Provide the (x, y) coordinate of the cell's center where the given text is located.  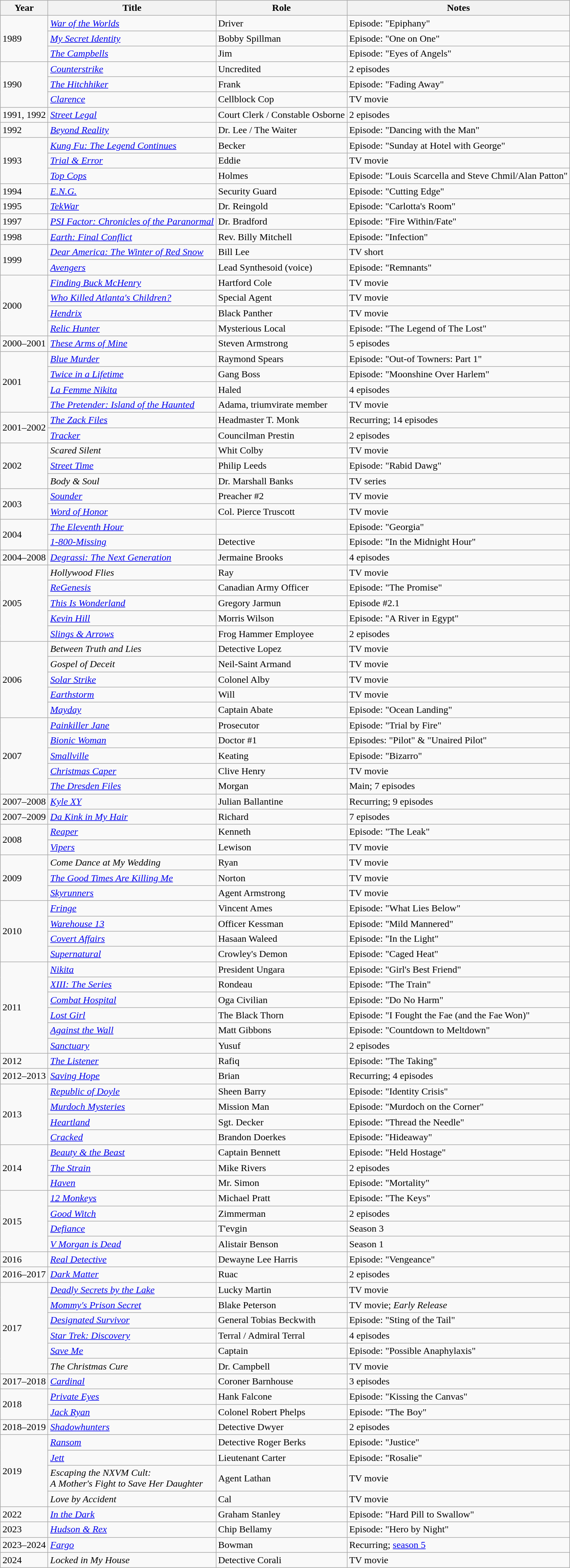
Episode: "Murdoch on the Corner" (459, 1107)
Episode: "Georgia" (459, 527)
Mike Rivers (281, 1168)
Kenneth (281, 832)
5 episodes (459, 344)
2011 (24, 1008)
Dewayne Lee Harris (281, 1259)
1-800-Missing (132, 542)
Bionic Woman (132, 741)
Hendrix (132, 313)
Bobby Spillman (281, 38)
Uncredited (281, 69)
2017 (24, 1328)
Recurring; 9 episodes (459, 801)
Kevin Hill (132, 618)
Bowman (281, 1545)
Beauty & the Beast (132, 1152)
Episode: "Thread the Needle" (459, 1122)
Real Detective (132, 1259)
Christmas Caper (132, 771)
These Arms of Mine (132, 344)
1993 (24, 160)
Episode: "The Boy" (459, 1412)
Designated Survivor (132, 1320)
Locked in My House (132, 1560)
Episode: "Rabid Dawg" (459, 466)
Richard (281, 817)
Vipers (132, 847)
Episode: "Fire Within/Fate" (459, 222)
Graham Stanley (281, 1514)
Mr. Simon (281, 1183)
Episode: "Rosalie" (459, 1458)
2001–2002 (24, 427)
2014 (24, 1167)
Court Clerk / Constable Osborne (281, 115)
Top Cops (132, 176)
Scared Silent (132, 451)
Driver (281, 23)
V Morgan is Dead (132, 1244)
Philip Leeds (281, 466)
Tracker (132, 435)
Dark Matter (132, 1275)
Morgan (281, 786)
War of the Worlds (132, 23)
Counterstrike (132, 69)
The Christmas Cure (132, 1366)
Defiance (132, 1229)
Twice in a Lifetime (132, 374)
Doctor #1 (281, 741)
Brandon Doerkes (281, 1137)
Detective (281, 542)
Word of Honor (132, 512)
Detective Dwyer (281, 1427)
Episode: "Bizarro" (459, 756)
TV movie; Early Release (459, 1305)
Chip Bellamy (281, 1530)
This Is Wonderland (132, 603)
Season 3 (459, 1229)
Body & Soul (132, 481)
2003 (24, 504)
Street Legal (132, 115)
Street Time (132, 466)
Haven (132, 1183)
Come Dance at My Wedding (132, 862)
2018–2019 (24, 1427)
Episode: "Hideaway" (459, 1137)
XIII: The Series (132, 985)
Norton (281, 878)
Episode: "Trial by Fire" (459, 725)
2016 (24, 1259)
Episode: "Kissing the Canvas" (459, 1396)
Season 1 (459, 1244)
Episode: "Fading Away" (459, 84)
Clarence (132, 99)
Rafiq (281, 1061)
Episode: "Justice" (459, 1443)
Episode: "In the Midnight Hour" (459, 542)
2004 (24, 534)
T'evgin (281, 1229)
Alistair Benson (281, 1244)
Frank (281, 84)
Avengers (132, 267)
Episode: "One on One" (459, 38)
The Pretender: Island of the Haunted (132, 405)
Dr. Reingold (281, 206)
Sgt. Decker (281, 1122)
Hasaan Waleed (281, 939)
Security Guard (281, 191)
Gospel of Deceit (132, 664)
1997 (24, 222)
Captain Bennett (281, 1152)
Councilman Prestin (281, 435)
Year (24, 8)
Love by Accident (132, 1499)
Eddie (281, 160)
2023 (24, 1530)
TekWar (132, 206)
Becker (281, 145)
President Ungara (281, 969)
Adama, triumvirate member (281, 405)
Relic Hunter (132, 328)
Title (132, 8)
Episode: "Eyes of Angels" (459, 54)
Episode: "Girl's Best Friend" (459, 969)
Against the Wall (132, 1030)
Officer Kessman (281, 923)
Deadly Secrets by the Lake (132, 1290)
2000 (24, 306)
Matt Gibbons (281, 1030)
Dr. Lee / The Waiter (281, 130)
Detective Corali (281, 1560)
2019 (24, 1471)
Episode: "I Fought the Fae (and the Fae Won)" (459, 1015)
1999 (24, 260)
Hartford Cole (281, 283)
Col. Pierce Truscott (281, 512)
Solar Strike (132, 680)
ReGenesis (132, 588)
Episode: "Mortality" (459, 1183)
Clive Henry (281, 771)
Yusuf (281, 1046)
Skyrunners (132, 893)
1989 (24, 38)
Black Panther (281, 313)
Warehouse 13 (132, 923)
Recurring; season 5 (459, 1545)
Colonel Alby (281, 680)
Republic of Doyle (132, 1091)
Haled (281, 389)
2001 (24, 382)
Colonel Robert Phelps (281, 1412)
Da Kink in My Hair (132, 817)
Beyond Reality (132, 130)
Episode: "The Train" (459, 985)
Headmaster T. Monk (281, 420)
Ruac (281, 1275)
Bill Lee (281, 252)
Episode: "Hard Pill to Swallow" (459, 1514)
Episode: "Hero by Night" (459, 1530)
2002 (24, 466)
2022 (24, 1514)
2015 (24, 1221)
Episode: "Identity Crisis" (459, 1091)
Dr. Marshall Banks (281, 481)
Shadowhunters (132, 1427)
The Zack Files (132, 420)
Will (281, 695)
Episode: "Vengeance" (459, 1259)
2013 (24, 1114)
Hank Falcone (281, 1396)
Lieutenant Carter (281, 1458)
Agent Armstrong (281, 893)
2023–2024 (24, 1545)
Gang Boss (281, 374)
Episode: "Held Hostage" (459, 1152)
Sheen Barry (281, 1091)
Mayday (132, 710)
General Tobias Beckwith (281, 1320)
Slings & Arrows (132, 633)
Fargo (132, 1545)
Between Truth and Lies (132, 649)
Episode: "A River in Egypt" (459, 618)
Gregory Jarmun (281, 603)
Brian (281, 1076)
Agent Lathan (281, 1479)
2010 (24, 931)
Episode: "Remnants" (459, 267)
Sanctuary (132, 1046)
2007 (24, 756)
1990 (24, 84)
Combat Hospital (132, 1000)
Trial & Error (132, 160)
2018 (24, 1404)
Episode: "Ocean Landing" (459, 710)
Covert Affairs (132, 939)
The Eleventh Hour (132, 527)
Episode: "Out-of Towners: Part 1" (459, 359)
Hudson & Rex (132, 1530)
Neil-Saint Armand (281, 664)
Nikita (132, 969)
Morris Wilson (281, 618)
Jermaine Brooks (281, 557)
Episode: "Carlotta's Room" (459, 206)
Michael Pratt (281, 1198)
Julian Ballantine (281, 801)
Cracked (132, 1137)
Holmes (281, 176)
Cal (281, 1499)
Episode: "The Keys" (459, 1198)
TV short (459, 252)
Crowley's Demon (281, 954)
Vincent Ames (281, 908)
Captain (281, 1351)
Who Killed Atlanta's Children? (132, 298)
Save Me (132, 1351)
Oga Civilian (281, 1000)
7 episodes (459, 817)
Zimmerman (281, 1214)
Ransom (132, 1443)
Mommy's Prison Secret (132, 1305)
Fringe (132, 908)
Episode: "Countdown to Meltdown" (459, 1030)
2012 (24, 1061)
Ryan (281, 862)
Jim (281, 54)
Blue Murder (132, 359)
TV series (459, 481)
Episode #2.1 (459, 603)
2004–2008 (24, 557)
Kung Fu: The Legend Continues (132, 145)
Supernatural (132, 954)
Earth: Final Conflict (132, 237)
The Campbells (132, 54)
Dear America: The Winter of Red Snow (132, 252)
Dr. Campbell (281, 1366)
Smallville (132, 756)
1992 (24, 130)
Episode: "Infection" (459, 237)
E.N.G. (132, 191)
Episode: "Mild Mannered" (459, 923)
Frog Hammer Employee (281, 633)
Captain Abate (281, 710)
2024 (24, 1560)
2007–2009 (24, 817)
Episode: "Dancing with the Man" (459, 130)
Episode: "Sunday at Hotel with George" (459, 145)
The Listener (132, 1061)
Coroner Barnhouse (281, 1381)
Star Trek: Discovery (132, 1335)
The Strain (132, 1168)
Earthstorm (132, 695)
Cellblock Cop (281, 99)
Mysterious Local (281, 328)
Main; 7 episodes (459, 786)
2007–2008 (24, 801)
Canadian Army Officer (281, 588)
1991, 1992 (24, 115)
Raymond Spears (281, 359)
Rev. Billy Mitchell (281, 237)
Rondeau (281, 985)
Episode: "Do No Harm" (459, 1000)
Prosecutor (281, 725)
Role (281, 8)
Private Eyes (132, 1396)
Reaper (132, 832)
Episode: "Possible Anaphylaxis" (459, 1351)
Jett (132, 1458)
Episode: "Louis Scarcella and Steve Chmil/Alan Patton" (459, 176)
Good Witch (132, 1214)
Saving Hope (132, 1076)
Finding Buck McHenry (132, 283)
Lucky Martin (281, 1290)
2000–2001 (24, 344)
Episode: "Moonshine Over Harlem" (459, 374)
Preacher #2 (281, 496)
Lost Girl (132, 1015)
Special Agent (281, 298)
Jack Ryan (132, 1412)
Blake Peterson (281, 1305)
Episode: "The Taking" (459, 1061)
1995 (24, 206)
Episode: "In the Light" (459, 939)
The Black Thorn (281, 1015)
Episode: "Sting of the Tail" (459, 1320)
Hollywood Flies (132, 573)
Murdoch Mysteries (132, 1107)
The Hitchhiker (132, 84)
Recurring; 14 episodes (459, 420)
Detective Roger Berks (281, 1443)
1998 (24, 237)
Escaping the NXVM Cult:A Mother's Fight to Save Her Daughter (132, 1479)
Ray (281, 573)
12 Monkeys (132, 1198)
2005 (24, 603)
2016–2017 (24, 1275)
Cardinal (132, 1381)
Steven Armstrong (281, 344)
2017–2018 (24, 1381)
PSI Factor: Chronicles of the Paranormal (132, 222)
Lewison (281, 847)
2009 (24, 878)
2006 (24, 679)
Degrassi: The Next Generation (132, 557)
Episode: "Caged Heat" (459, 954)
Keating (281, 756)
Detective Lopez (281, 649)
Dr. Bradford (281, 222)
In the Dark (132, 1514)
Heartland (132, 1122)
1994 (24, 191)
Episode: "The Legend of The Lost" (459, 328)
Episode: "Epiphany" (459, 23)
Lead Synthesoid (voice) (281, 267)
The Dresden Files (132, 786)
Episode: "What Lies Below" (459, 908)
2012–2013 (24, 1076)
Sounder (132, 496)
My Secret Identity (132, 38)
Mission Man (281, 1107)
3 episodes (459, 1381)
Episode: "Cutting Edge" (459, 191)
Episodes: "Pilot" & "Unaired Pilot" (459, 741)
Episode: "The Leak" (459, 832)
Episode: "The Promise" (459, 588)
Whit Colby (281, 451)
2008 (24, 840)
The Good Times Are Killing Me (132, 878)
Kyle XY (132, 801)
Notes (459, 8)
Painkiller Jane (132, 725)
Terral / Admiral Terral (281, 1335)
La Femme Nikita (132, 389)
Recurring; 4 episodes (459, 1076)
